Provide the [x, y] coordinate of the cell's center where the given text is located.  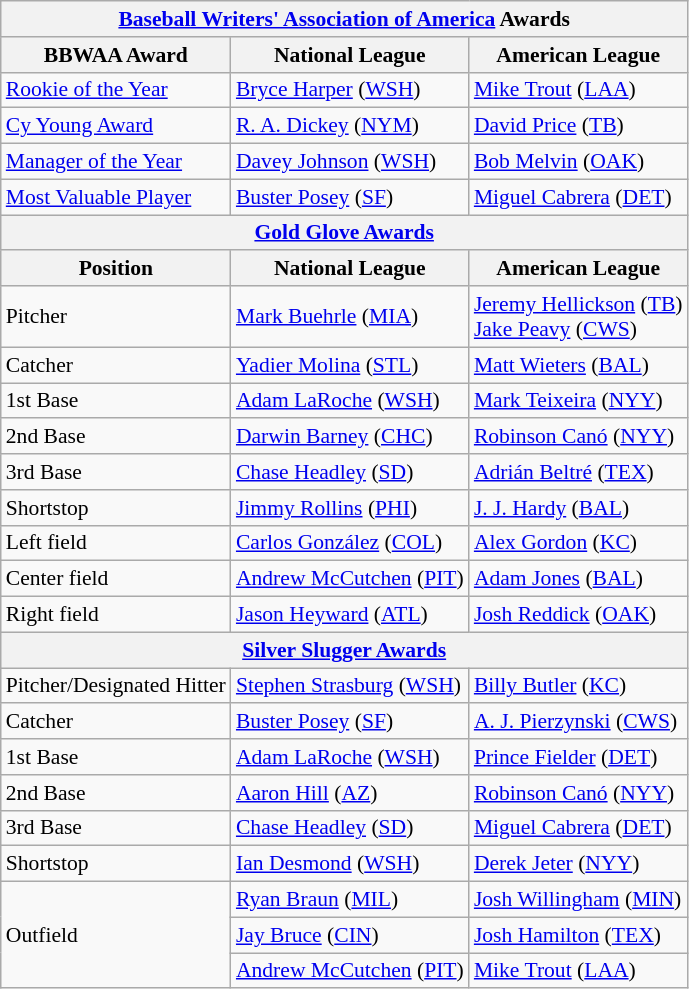
J. J. Hardy (BAL) [578, 508]
Davey Johnson (WSH) [350, 162]
Manager of the Year [116, 162]
Jason Heyward (ATL) [350, 615]
Alex Gordon (KC) [578, 543]
Aaron Hill (AZ) [350, 793]
Jimmy Rollins (PHI) [350, 508]
Stephen Strasburg (WSH) [350, 686]
Ian Desmond (WSH) [350, 864]
Billy Butler (KC) [578, 686]
Adam Jones (BAL) [578, 579]
David Price (TB) [578, 126]
Yadier Molina (STL) [350, 365]
Adrián Beltré (TEX) [578, 472]
Left field [116, 543]
Gold Glove Awards [344, 233]
Josh Willingham (MIN) [578, 900]
Most Valuable Player [116, 197]
Pitcher/Designated Hitter [116, 686]
Carlos González (COL) [350, 543]
Jeremy Hellickson (TB)Jake Peavy (CWS) [578, 316]
Bob Melvin (OAK) [578, 162]
Derek Jeter (NYY) [578, 864]
Josh Hamilton (TEX) [578, 935]
Josh Reddick (OAK) [578, 615]
Position [116, 269]
Right field [116, 615]
Darwin Barney (CHC) [350, 437]
A. J. Pierzynski (CWS) [578, 722]
Jay Bruce (CIN) [350, 935]
R. A. Dickey (NYM) [350, 126]
Center field [116, 579]
Outfield [116, 936]
Rookie of the Year [116, 90]
Mark Teixeira (NYY) [578, 401]
Bryce Harper (WSH) [350, 90]
Pitcher [116, 316]
BBWAA Award [116, 55]
Cy Young Award [116, 126]
Matt Wieters (BAL) [578, 365]
Baseball Writers' Association of America Awards [344, 19]
Mark Buehrle (MIA) [350, 316]
Prince Fielder (DET) [578, 757]
Silver Slugger Awards [344, 650]
Ryan Braun (MIL) [350, 900]
